Output the (x, y) coordinate of the center of the cell containing the given text.  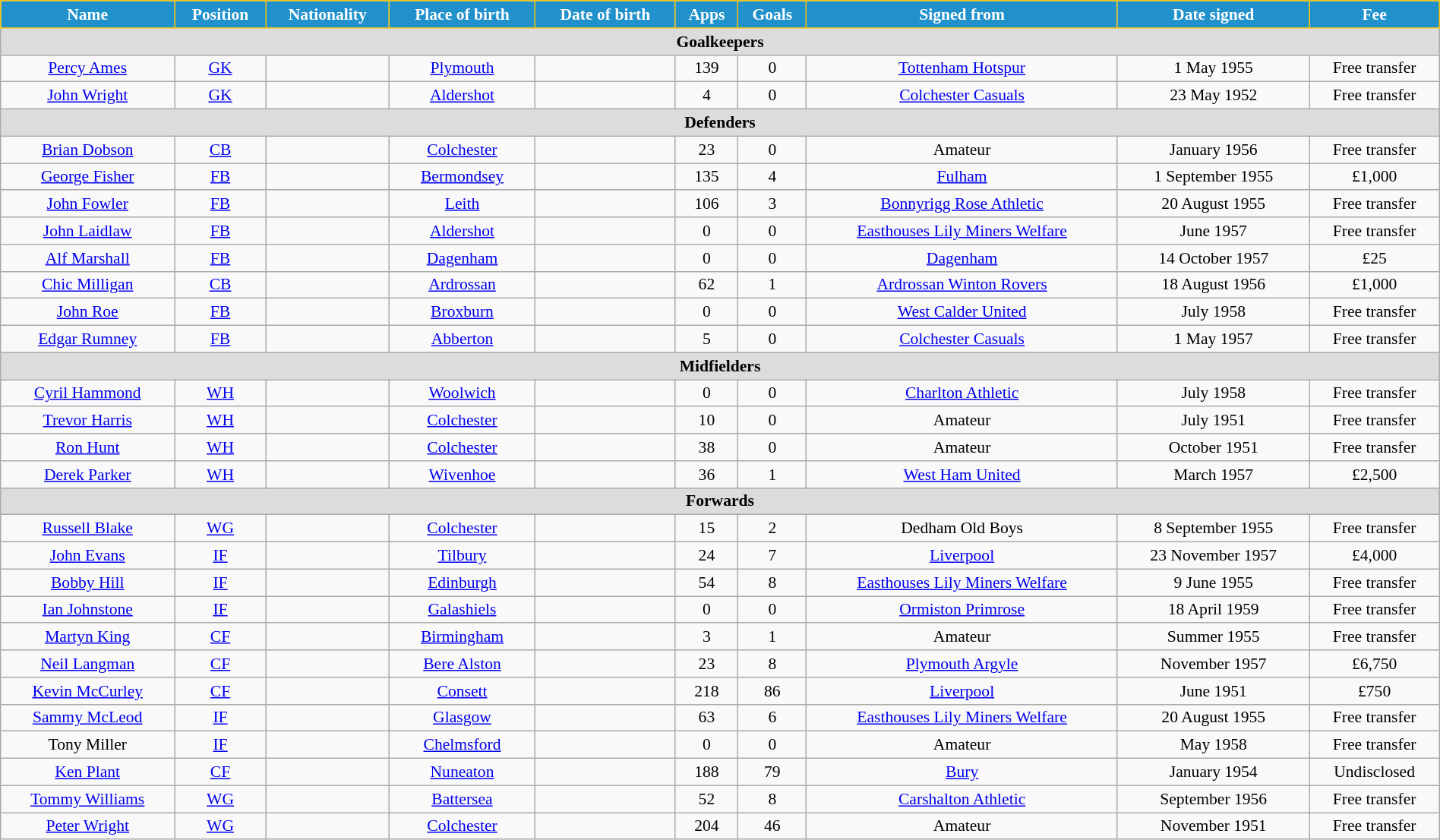
Plymouth (462, 68)
Martyn King (88, 637)
Kevin McCurley (88, 691)
Fee (1375, 14)
6 (772, 718)
Signed from (962, 14)
Woolwich (462, 393)
John Laidlaw (88, 231)
Fulham (962, 177)
106 (706, 204)
Undisclosed (1375, 772)
2 (772, 529)
Birmingham (462, 637)
West Ham United (962, 475)
Apps (706, 14)
188 (706, 772)
£25 (1375, 258)
10 (706, 421)
West Calder United (962, 312)
Goalkeepers (720, 42)
July 1951 (1214, 421)
Cyril Hammond (88, 393)
204 (706, 826)
1 May 1955 (1214, 68)
218 (706, 691)
79 (772, 772)
18 April 1959 (1214, 610)
Chelmsford (462, 745)
Plymouth Argyle (962, 664)
Tilbury (462, 556)
Neil Langman (88, 664)
January 1956 (1214, 150)
Percy Ames (88, 68)
8 September 1955 (1214, 529)
135 (706, 177)
Glasgow (462, 718)
Abberton (462, 339)
November 1951 (1214, 826)
Place of birth (462, 14)
Goals (772, 14)
Ormiston Primrose (962, 610)
Tommy Williams (88, 799)
18 August 1956 (1214, 285)
George Fisher (88, 177)
Carshalton Athletic (962, 799)
Chic Milligan (88, 285)
Name (88, 14)
Ron Hunt (88, 447)
Sammy McLeod (88, 718)
Tottenham Hotspur (962, 68)
Nuneaton (462, 772)
Alf Marshall (88, 258)
John Fowler (88, 204)
23 May 1952 (1214, 96)
63 (706, 718)
23 November 1957 (1214, 556)
Date of birth (605, 14)
Bere Alston (462, 664)
54 (706, 583)
John Roe (88, 312)
5 (706, 339)
June 1957 (1214, 231)
September 1956 (1214, 799)
Leith (462, 204)
139 (706, 68)
Wivenhoe (462, 475)
Ardrossan Winton Rovers (962, 285)
Edgar Rumney (88, 339)
62 (706, 285)
86 (772, 691)
Bonnyrigg Rose Athletic (962, 204)
1 May 1957 (1214, 339)
52 (706, 799)
John Evans (88, 556)
Peter Wright (88, 826)
Dedham Old Boys (962, 529)
7 (772, 556)
January 1954 (1214, 772)
£6,750 (1375, 664)
Russell Blake (88, 529)
14 October 1957 (1214, 258)
May 1958 (1214, 745)
Broxburn (462, 312)
Derek Parker (88, 475)
Midfielders (720, 366)
Bury (962, 772)
£4,000 (1375, 556)
Ken Plant (88, 772)
Nationality (327, 14)
John Wright (88, 96)
£2,500 (1375, 475)
Trevor Harris (88, 421)
Brian Dobson (88, 150)
Charlton Athletic (962, 393)
Bermondsey (462, 177)
October 1951 (1214, 447)
Bobby Hill (88, 583)
Position (220, 14)
24 (706, 556)
Date signed (1214, 14)
1 September 1955 (1214, 177)
Ardrossan (462, 285)
Consett (462, 691)
June 1951 (1214, 691)
November 1957 (1214, 664)
Galashiels (462, 610)
36 (706, 475)
46 (772, 826)
9 June 1955 (1214, 583)
Summer 1955 (1214, 637)
Ian Johnstone (88, 610)
Edinburgh (462, 583)
15 (706, 529)
38 (706, 447)
March 1957 (1214, 475)
Tony Miller (88, 745)
Forwards (720, 501)
Battersea (462, 799)
Defenders (720, 123)
£750 (1375, 691)
